Search for the cell housing the specified text and yield its (X, Y) center coordinate. 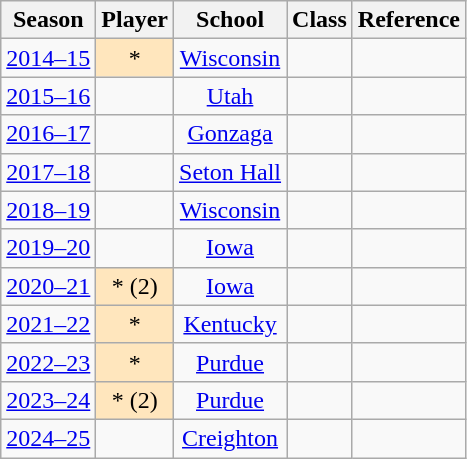
Gonzaga (230, 134)
2022–23 (48, 362)
2024–25 (48, 438)
2021–22 (48, 324)
Creighton (230, 438)
Season (48, 20)
School (230, 20)
2023–24 (48, 400)
Reference (408, 20)
2020–21 (48, 286)
2014–15 (48, 58)
2018–19 (48, 210)
Class (320, 20)
Seton Hall (230, 172)
2015–16 (48, 96)
Utah (230, 96)
Player (135, 20)
2017–18 (48, 172)
2019–20 (48, 248)
2016–17 (48, 134)
Kentucky (230, 324)
